Locate the cell with the specified text and output its [X, Y] center coordinate. 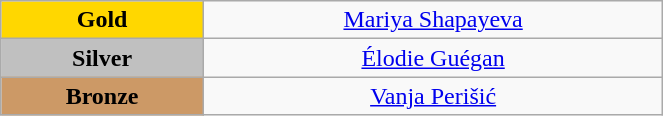
Vanja Perišić [432, 96]
Élodie Guégan [432, 58]
Bronze [102, 96]
Gold [102, 20]
Mariya Shapayeva [432, 20]
Silver [102, 58]
